Return [X, Y] of the center of cell containing provided text 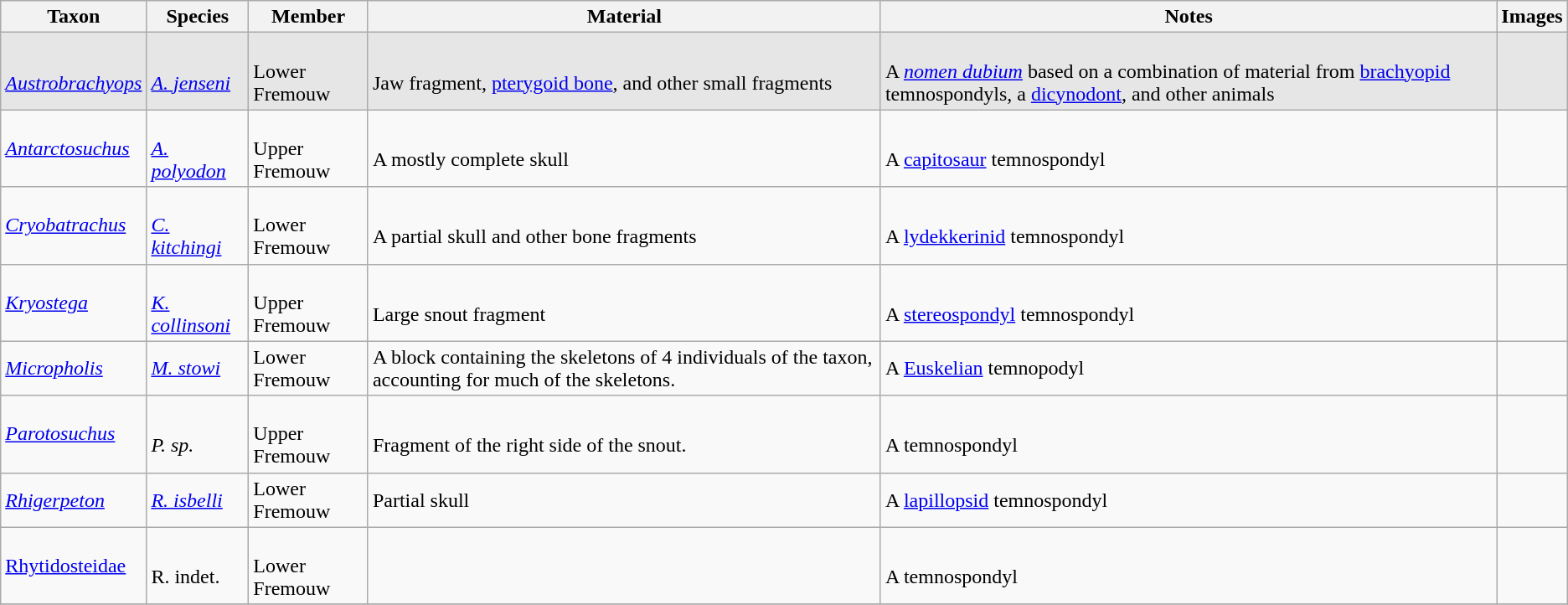
Taxon [74, 17]
A lydekkerinid temnospondyl [1188, 225]
Fragment of the right side of the snout. [624, 434]
Kryostega [74, 302]
A capitosaur temnospondyl [1188, 148]
Species [198, 17]
Partial skull [624, 499]
Member [308, 17]
Antarctosuchus [74, 148]
Notes [1188, 17]
Rhytidosteidae [74, 566]
Austrobrachyops [74, 71]
R. indet. [198, 566]
A block containing the skeletons of 4 individuals of the taxon, accounting for much of the skeletons. [624, 369]
Micropholis [74, 369]
A stereospondyl temnospondyl [1188, 302]
A. polyodon [198, 148]
Parotosuchus [74, 434]
R. isbelli [198, 499]
A mostly complete skull [624, 148]
Large snout fragment [624, 302]
Images [1532, 17]
Cryobatrachus [74, 225]
M. stowi [198, 369]
A. jenseni [198, 71]
C. kitchingi [198, 225]
K. collinsoni [198, 302]
A lapillopsid temnospondyl [1188, 499]
A Euskelian temnopodyl [1188, 369]
P. sp. [198, 434]
Jaw fragment, pterygoid bone, and other small fragments [624, 71]
Material [624, 17]
A nomen dubium based on a combination of material from brachyopid temnospondyls, a dicynodont, and other animals [1188, 71]
A partial skull and other bone fragments [624, 225]
Rhigerpeton [74, 499]
